Search for the cell housing the specified text and yield its (x, y) center coordinate. 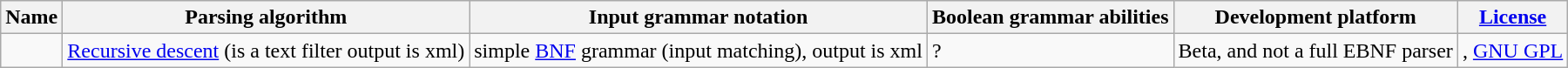
simple BNF grammar (input matching), output is xml (699, 51)
Recursive descent (is a text filter output is xml) (267, 51)
Parsing algorithm (267, 17)
, GNU GPL (1512, 51)
Input grammar notation (699, 17)
License (1512, 17)
Beta, and not a full EBNF parser (1315, 51)
Name (31, 17)
? (1051, 51)
Development platform (1315, 17)
Boolean grammar abilities (1051, 17)
